From the cell containing the given text, extract its center point as [x, y] coordinate. 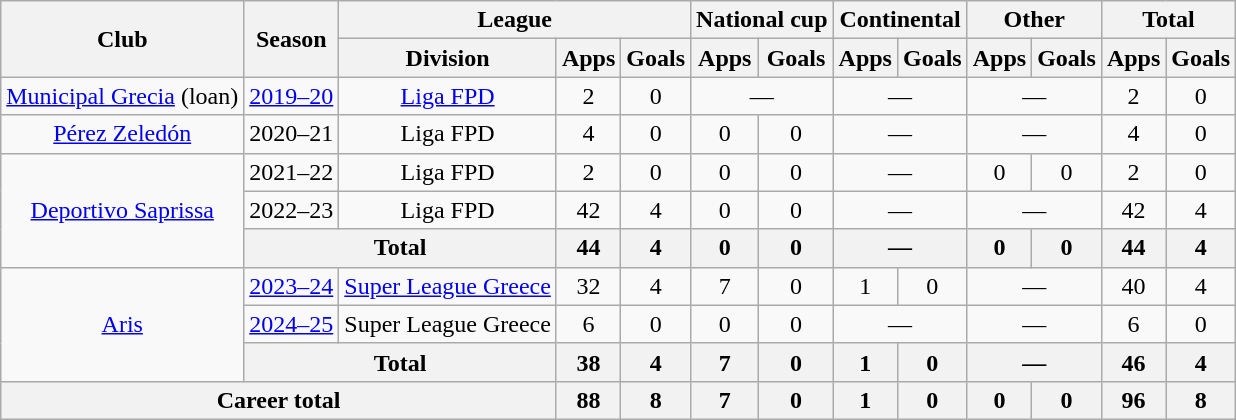
Season [292, 39]
Continental [900, 20]
96 [1133, 400]
Deportivo Saprissa [122, 210]
Career total [279, 400]
National cup [762, 20]
2020–21 [292, 134]
Division [448, 58]
Other [1034, 20]
2024–25 [292, 324]
46 [1133, 362]
88 [588, 400]
40 [1133, 286]
Club [122, 39]
Pérez Zeledón [122, 134]
32 [588, 286]
Municipal Grecia (loan) [122, 96]
2019–20 [292, 96]
38 [588, 362]
League [515, 20]
2021–22 [292, 172]
2023–24 [292, 286]
Aris [122, 324]
2022–23 [292, 210]
